Find where the given text appears and provide that cell's center as (x, y) coordinate. 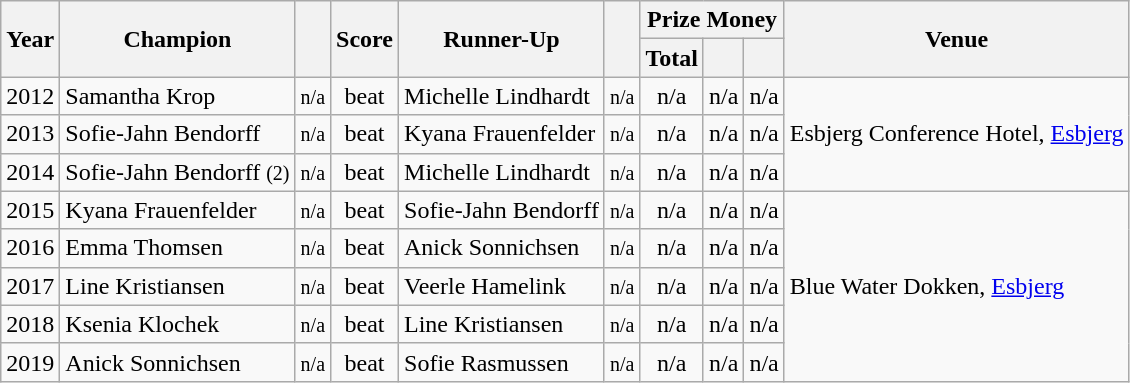
2017 (30, 286)
Total (672, 58)
Venue (956, 39)
Ksenia Klochek (178, 324)
2016 (30, 248)
Sofie Rasmussen (502, 362)
2014 (30, 172)
2018 (30, 324)
Score (365, 39)
2015 (30, 210)
Veerle Hamelink (502, 286)
Year (30, 39)
Runner-Up (502, 39)
Sofie-Jahn Bendorff (2) (178, 172)
Emma Thomsen (178, 248)
2012 (30, 96)
2013 (30, 134)
Prize Money (712, 20)
2019 (30, 362)
Champion (178, 39)
Samantha Krop (178, 96)
Esbjerg Conference Hotel, Esbjerg (956, 134)
Blue Water Dokken, Esbjerg (956, 286)
